Find where the given text appears and provide that cell's center as (x, y) coordinate. 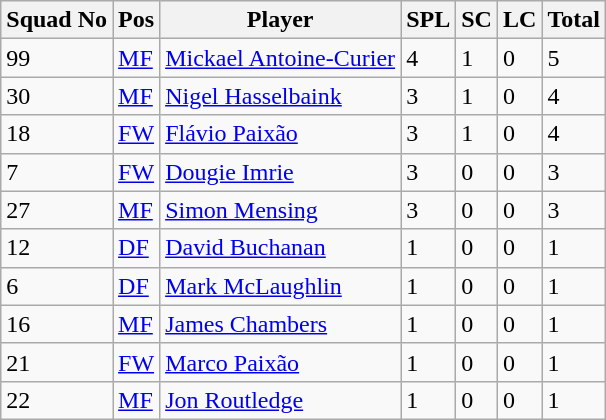
Nigel Hasselbaink (280, 96)
6 (57, 286)
David Buchanan (280, 248)
22 (57, 400)
18 (57, 134)
LC (519, 20)
Simon Mensing (280, 210)
Jon Routledge (280, 400)
Pos (136, 20)
SPL (428, 20)
30 (57, 96)
SC (477, 20)
7 (57, 172)
Squad No (57, 20)
21 (57, 362)
Mickael Antoine-Curier (280, 58)
16 (57, 324)
99 (57, 58)
27 (57, 210)
Mark McLaughlin (280, 286)
Marco Paixão (280, 362)
Total (574, 20)
Dougie Imrie (280, 172)
5 (574, 58)
Player (280, 20)
James Chambers (280, 324)
12 (57, 248)
Flávio Paixão (280, 134)
